Search for the cell housing the specified text and yield its [X, Y] center coordinate. 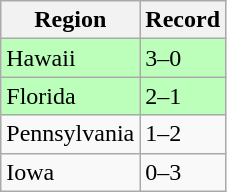
Region [70, 20]
Iowa [70, 172]
0–3 [183, 172]
Pennsylvania [70, 134]
2–1 [183, 96]
1–2 [183, 134]
Florida [70, 96]
Hawaii [70, 58]
Record [183, 20]
3–0 [183, 58]
